From the cell containing the given text, extract its center point as (X, Y) coordinate. 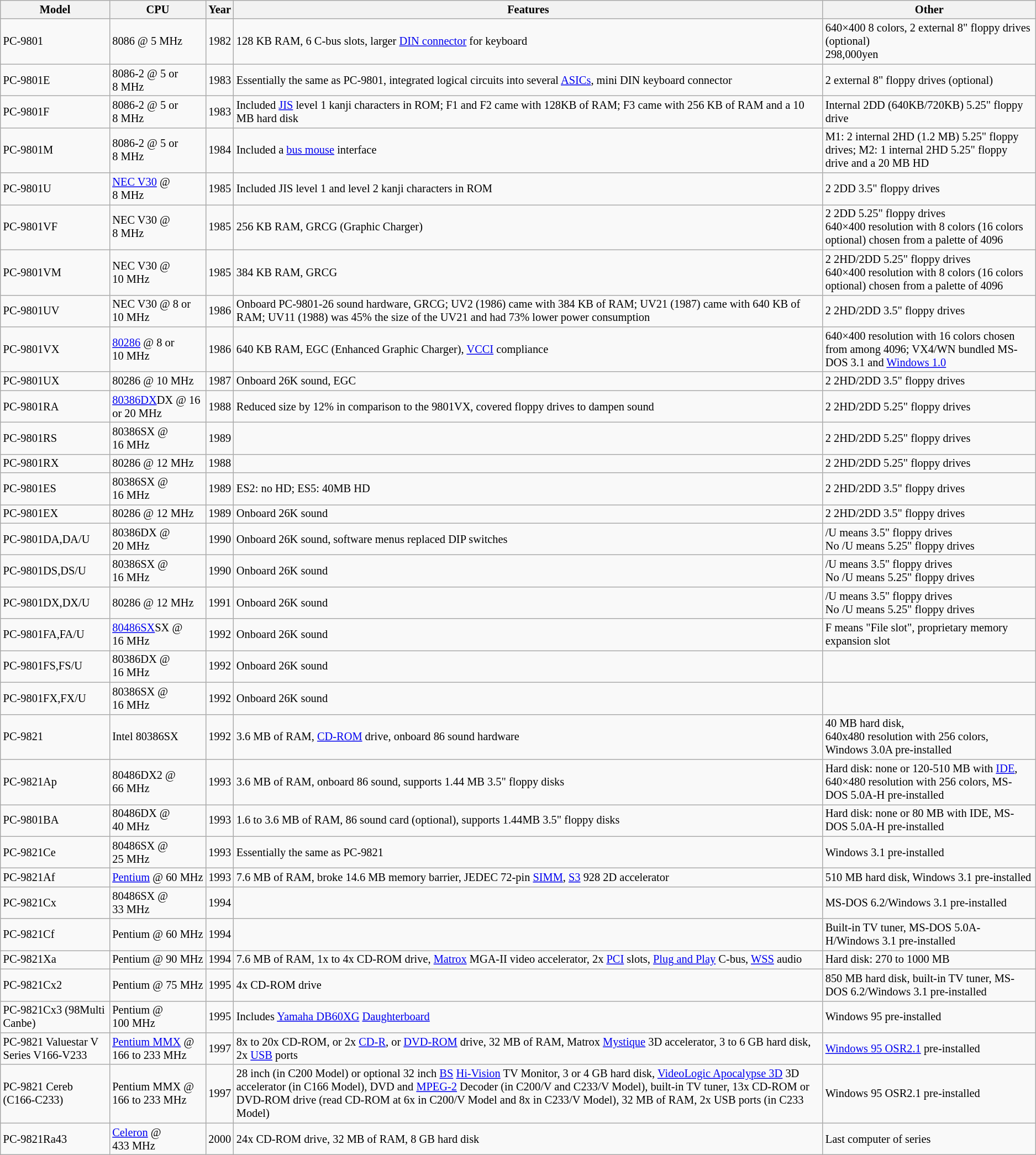
PC-9801VF (55, 227)
PC-9801VM (55, 272)
8086 @ 5 MHz (157, 41)
PC-9801DA,DA/U (55, 539)
NEC V30 @ 10 MHz (157, 272)
PC-9801F (55, 112)
80486DX @ 40 MHz (157, 820)
256 KB RAM, GRCG (Graphic Charger) (528, 227)
2000 (220, 1139)
640×400 resolution with 16 colors chosen from among 4096; VX4/WN bundled MS-DOS 3.1 and Windows 1.0 (929, 349)
2 external 8" floppy drives (optional) (929, 80)
40 MB hard disk, 640x480 resolution with 256 colors, Windows 3.0A pre-installed (929, 737)
1987 (220, 381)
3.6 MB of RAM, onboard 86 sound, supports 1.44 MB 3.5" floppy disks (528, 782)
PC-9821Ra43 (55, 1139)
PC-9801U (55, 189)
80286 @ 10 MHz (157, 381)
1.6 to 3.6 MB of RAM, 86 sound card (optional), supports 1.44MB 3.5" floppy disks (528, 820)
Internal 2DD (640KB/720KB) 5.25" floppy drive (929, 112)
PC-9821Xa (55, 959)
1984 (220, 150)
7.6 MB of RAM, broke 14.6 MB memory barrier, JEDEC 72-pin SIMM, S3 928 2D accelerator (528, 877)
F means "File slot", proprietary memory expansion slot (929, 635)
Included a bus mouse interface (528, 150)
PC-9801E (55, 80)
Features (528, 9)
1991 (220, 603)
80386DXDX @ 16 or 20 MHz (157, 407)
PC-9821Cx (55, 903)
3.6 MB of RAM, CD-ROM drive, onboard 86 sound hardware (528, 737)
PC-9821 Cereb (C166-C233) (55, 1094)
850 MB hard disk, built-in TV tuner, MS-DOS 6.2/Windows 3.1 pre-installed (929, 985)
Built-in TV tuner, MS-DOS 5.0A-H/Windows 3.1 pre-installed (929, 935)
PC-9801RX (55, 463)
Celeron @ 433 MHz (157, 1139)
PC-9821Ap (55, 782)
Pentium @ 90 MHz (157, 959)
80486DX2 @ 66 MHz (157, 782)
Hard disk: none or 80 MB with IDE, MS-DOS 5.0A-H pre-installed (929, 820)
510 MB hard disk, Windows 3.1 pre-installed (929, 877)
Hard disk: 270 to 1000 MB (929, 959)
8x to 20x CD-ROM, or 2x CD-R, or DVD-ROM drive, 32 MB of RAM, Matrox Mystique 3D accelerator, 3 to 6 GB hard disk, 2x USB ports (528, 1048)
Intel 80386SX (157, 737)
80386DX @ 16 MHz (157, 666)
PC-9801FA,FA/U (55, 635)
7.6 MB of RAM, 1x to 4x CD-ROM drive, Matrox MGA-II video accelerator, 2x PCI slots, Plug and Play C-bus, WSS audio (528, 959)
2 2DD 5.25" floppy drives 640×400 resolution with 8 colors (16 colors optional) chosen from a palette of 4096 (929, 227)
80386DX @ 20 MHz (157, 539)
PC-9821Ce (55, 852)
Year (220, 9)
80486SX @ 33 MHz (157, 903)
Included JIS level 1 and level 2 kanji characters in ROM (528, 189)
Reduced size by 12% in comparison to the 9801VX, covered floppy drives to dampen sound (528, 407)
Onboard 26K sound, EGC (528, 381)
128 KB RAM, 6 C-bus slots, larger DIN connector for keyboard (528, 41)
PC-9801DX,DX/U (55, 603)
1982 (220, 41)
PC-9801FX,FX/U (55, 698)
Windows 3.1 pre-installed (929, 852)
PC-9801UX (55, 381)
Essentially the same as PC-9821 (528, 852)
Included JIS level 1 kanji characters in ROM; F1 and F2 came with 128KB of RAM; F3 came with 256 KB of RAM and a 10 MB hard disk (528, 112)
Windows 95 pre-installed (929, 1017)
PC-9801ES (55, 489)
PC-9821 Valuestar V Series V166-V233 (55, 1048)
80286 @ 8 or 10 MHz (157, 349)
PC-9821Cf (55, 935)
PC-9821Cx3 (98Multi Canbe) (55, 1017)
Hard disk: none or 120-510 MB with IDE, 640×480 resolution with 256 colors, MS-DOS 5.0A-H pre-installed (929, 782)
PC-9821Cx2 (55, 985)
NEC V30 @ 8 or 10 MHz (157, 311)
PC-9801RA (55, 407)
PC-9801BA (55, 820)
PC-9821 (55, 737)
PC-9801M (55, 150)
Pentium @ 100 MHz (157, 1017)
80486SX @ 25 MHz (157, 852)
PC-9801FS,FS/U (55, 666)
PC-9801UV (55, 311)
PC-9801 (55, 41)
CPU (157, 9)
2 2HD/2DD 5.25" floppy drives 640×400 resolution with 8 colors (16 colors optional) chosen from a palette of 4096 (929, 272)
384 KB RAM, GRCG (528, 272)
Last computer of series (929, 1139)
PC-9801DS,DS/U (55, 571)
Onboard 26K sound, software menus replaced DIP switches (528, 539)
640 KB RAM, EGC (Enhanced Graphic Charger), VCCI compliance (528, 349)
Model (55, 9)
Essentially the same as PC-9801, integrated logical circuits into several ASICs, mini DIN keyboard connector (528, 80)
PC-9801EX (55, 514)
Includes Yamaha DB60XG Daughterboard (528, 1017)
Pentium @ 75 MHz (157, 985)
MS-DOS 6.2/Windows 3.1 pre-installed (929, 903)
PC-9801RS (55, 438)
24x CD-ROM drive, 32 MB of RAM, 8 GB hard disk (528, 1139)
2 2DD 3.5" floppy drives (929, 189)
PC-9801VX (55, 349)
80486SXSX @ 16 MHz (157, 635)
640×400 8 colors, 2 external 8" floppy drives (optional)298,000yen (929, 41)
4x CD-ROM drive (528, 985)
M1: 2 internal 2HD (1.2 MB) 5.25" floppy drives; M2: 1 internal 2HD 5.25" floppy drive and a 20 MB HD (929, 150)
PC-9821Af (55, 877)
Other (929, 9)
ES2: no HD; ES5: 40MB HD (528, 489)
